Extract the [X, Y] coordinate from the center of the cell holding the provided text.  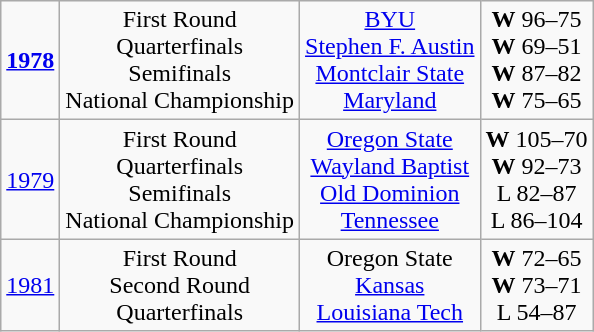
BYUStephen F. AustinMontclair StateMaryland [390, 60]
W 96–75W 69–51W 87–82W 75–65 [536, 60]
Oregon StateKansasLouisiana Tech [390, 285]
1981 [30, 285]
Oregon StateWayland BaptistOld DominionTennessee [390, 180]
1979 [30, 180]
W 105–70W 92–73L 82–87L 86–104 [536, 180]
1978 [30, 60]
W 72–65W 73–71L 54–87 [536, 285]
First RoundSecond RoundQuarterfinals [180, 285]
